Return the [x, y] coordinate for the center point of the cell that contains the specified text.  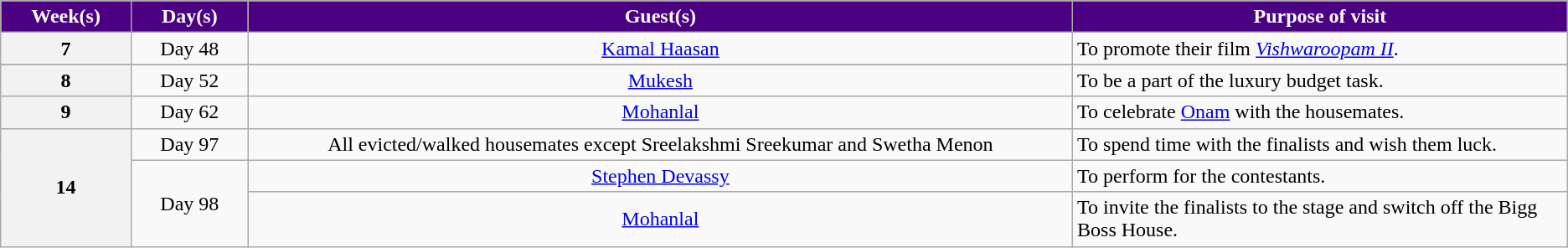
To be a part of the luxury budget task. [1320, 80]
14 [66, 188]
Kamal Haasan [660, 49]
9 [66, 112]
To invite the finalists to the stage and switch off the Bigg Boss House. [1320, 220]
Mukesh [660, 80]
Day 98 [189, 203]
Stephen Devassy [660, 176]
7 [66, 49]
Guest(s) [660, 17]
Day 52 [189, 80]
All evicted/walked housemates except Sreelakshmi Sreekumar and Swetha Menon [660, 144]
8 [66, 80]
Day 48 [189, 49]
Day 62 [189, 112]
Day 97 [189, 144]
Day(s) [189, 17]
To promote their film Vishwaroopam II. [1320, 49]
Week(s) [66, 17]
To perform for the contestants. [1320, 176]
To celebrate Onam with the housemates. [1320, 112]
To spend time with the finalists and wish them luck. [1320, 144]
Purpose of visit [1320, 17]
